From the cell containing the given text, extract its center point as (x, y) coordinate. 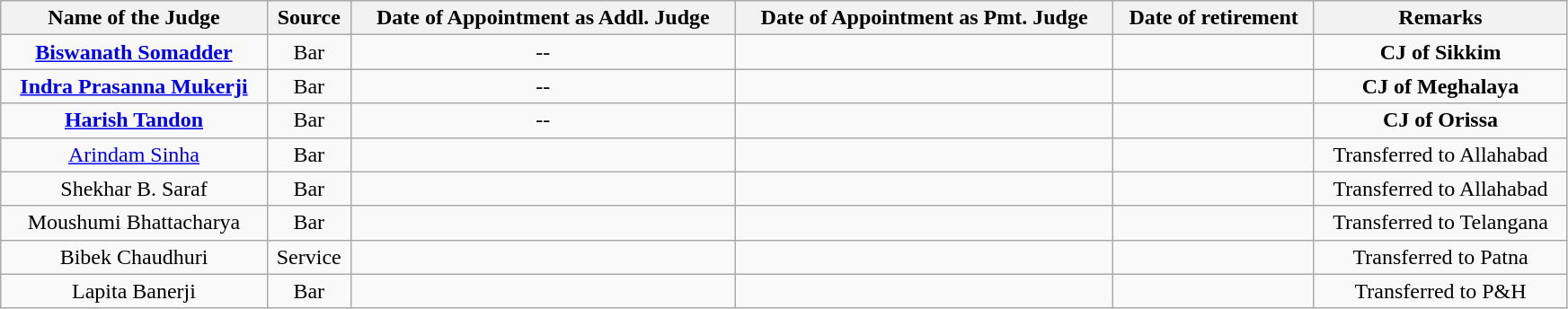
Biswanath Somadder (134, 52)
Moushumi Bhattacharya (134, 223)
Transferred to P&H (1440, 291)
Source (309, 18)
CJ of Meghalaya (1440, 86)
CJ of Sikkim (1440, 52)
Harish Tandon (134, 120)
Date of Appointment as Pmt. Judge (924, 18)
Date of retirement (1214, 18)
Lapita Banerji (134, 291)
Remarks (1440, 18)
Bibek Chaudhuri (134, 257)
Date of Appointment as Addl. Judge (543, 18)
Indra Prasanna Mukerji (134, 86)
Transferred to Telangana (1440, 223)
Transferred to Patna (1440, 257)
Arindam Sinha (134, 154)
Name of the Judge (134, 18)
CJ of Orissa (1440, 120)
Service (309, 257)
Shekhar B. Saraf (134, 189)
